Output the [x, y] coordinate of the center of the cell containing the given text.  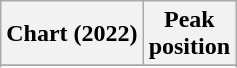
Chart (2022) [72, 34]
Peakposition [189, 34]
